Capture the cell that displays the provided text and extract its (x, y) central coordinate. 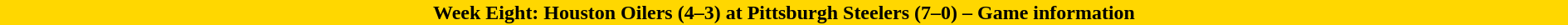
Week Eight: Houston Oilers (4–3) at Pittsburgh Steelers (7–0) – Game information (784, 12)
